Capture the cell that displays the provided text and extract its (x, y) central coordinate. 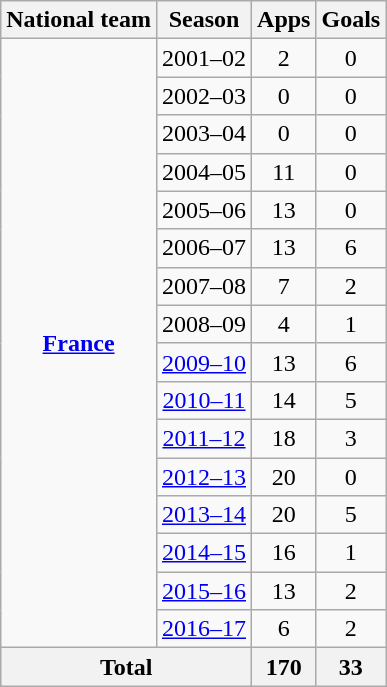
2004–05 (204, 172)
France (79, 344)
Total (126, 667)
2001–02 (204, 58)
Goals (351, 20)
33 (351, 667)
7 (284, 286)
2002–03 (204, 96)
2014–15 (204, 553)
170 (284, 667)
2015–16 (204, 591)
2005–06 (204, 210)
2007–08 (204, 286)
2003–04 (204, 134)
2008–09 (204, 324)
2006–07 (204, 248)
3 (351, 438)
2009–10 (204, 362)
16 (284, 553)
Apps (284, 20)
2016–17 (204, 629)
2010–11 (204, 400)
18 (284, 438)
11 (284, 172)
14 (284, 400)
4 (284, 324)
2013–14 (204, 515)
2011–12 (204, 438)
Season (204, 20)
2012–13 (204, 477)
National team (79, 20)
